Pinpoint the cell where the given text exists, returning its [x, y] midpoint coordinate. 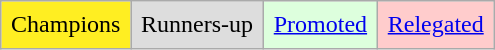
Promoted [320, 25]
Relegated [436, 25]
Champions [66, 25]
Runners-up [198, 25]
